Provide the [X, Y] coordinate of the cell's center where the given text is located.  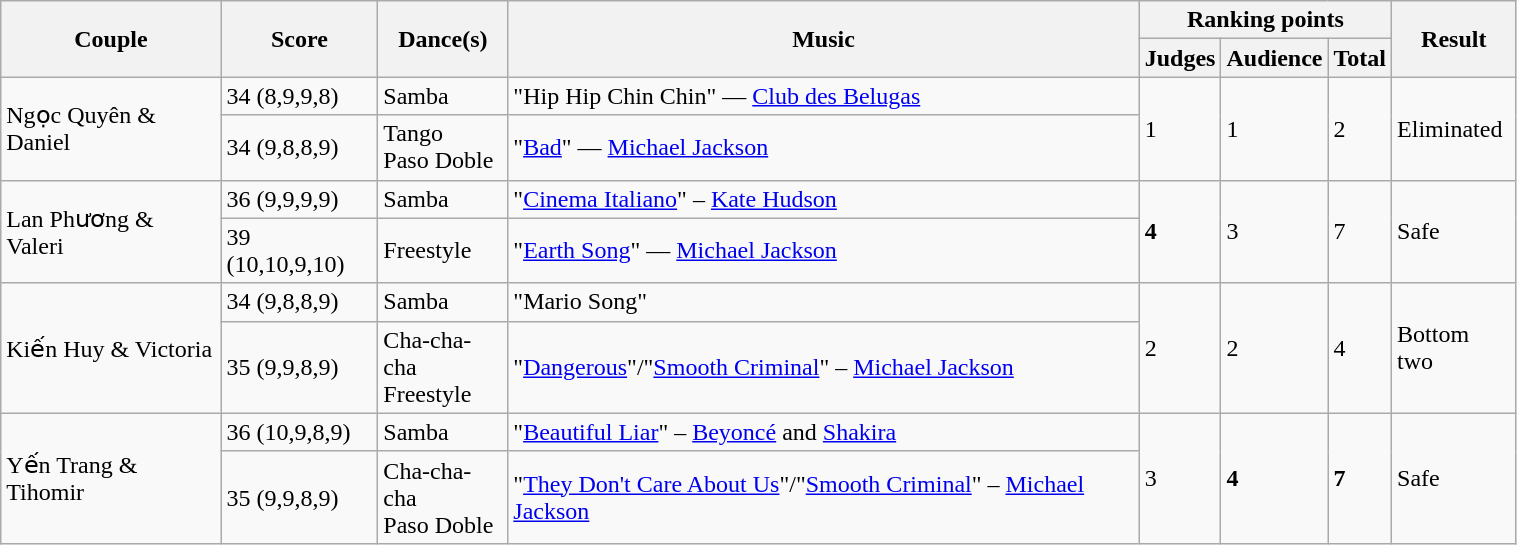
Cha-cha-chaPaso Doble [443, 497]
Lan Phương & Valeri [111, 232]
Freestyle [443, 250]
Dance(s) [443, 39]
Kiến Huy & Victoria [111, 348]
Ranking points [1265, 20]
Audience [1274, 58]
Eliminated [1454, 128]
Cha-cha-chaFreestyle [443, 367]
"Mario Song" [824, 302]
Result [1454, 39]
36 (9,9,9,9) [300, 199]
TangoPaso Doble [443, 148]
"Beautiful Liar" – Beyoncé and Shakira [824, 432]
"Dangerous"/"Smooth Criminal" – Michael Jackson [824, 367]
Score [300, 39]
Bottom two [1454, 348]
Ngọc Quyên & Daniel [111, 128]
"They Don't Care About Us"/"Smooth Criminal" – Michael Jackson [824, 497]
Judges [1180, 58]
Music [824, 39]
"Bad" — Michael Jackson [824, 148]
Couple [111, 39]
34 (8,9,9,8) [300, 96]
"Hip Hip Chin Chin" — Club des Belugas [824, 96]
"Earth Song" — Michael Jackson [824, 250]
"Cinema Italiano" – Kate Hudson [824, 199]
39 (10,10,9,10) [300, 250]
Yến Trang & Tihomir [111, 478]
Total [1360, 58]
36 (10,9,8,9) [300, 432]
